Find where the given text appears and provide that cell's center as [X, Y] coordinate. 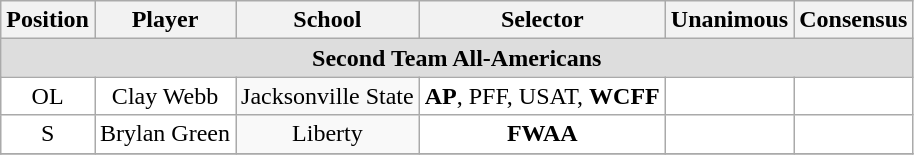
School [328, 20]
Liberty [328, 134]
Player [164, 20]
AP, PFF, USAT, WCFF [542, 96]
Consensus [854, 20]
FWAA [542, 134]
Selector [542, 20]
Second Team All-Americans [457, 58]
OL [48, 96]
S [48, 134]
Brylan Green [164, 134]
Position [48, 20]
Unanimous [729, 20]
Jacksonville State [328, 96]
Clay Webb [164, 96]
